Determine the (X, Y) coordinate at the center of the cell enclosing the given text.  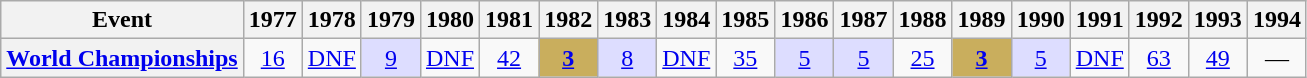
1985 (746, 20)
1977 (272, 20)
9 (390, 58)
1994 (1276, 20)
1984 (686, 20)
42 (510, 58)
1986 (804, 20)
1991 (1100, 20)
Event (122, 20)
35 (746, 58)
1981 (510, 20)
63 (1158, 58)
1992 (1158, 20)
1989 (982, 20)
1990 (1040, 20)
1993 (1218, 20)
1978 (332, 20)
— (1276, 58)
1979 (390, 20)
25 (922, 58)
1987 (864, 20)
49 (1218, 58)
World Championships (122, 58)
8 (628, 58)
1982 (568, 20)
1988 (922, 20)
1980 (450, 20)
1983 (628, 20)
16 (272, 58)
